Determine the (X, Y) coordinate at the center of the cell enclosing the given text.  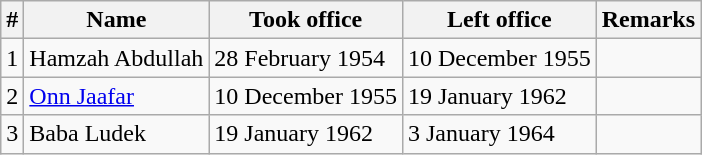
3 (12, 134)
2 (12, 96)
# (12, 20)
Left office (499, 20)
Remarks (648, 20)
Hamzah Abdullah (116, 58)
3 January 1964 (499, 134)
Baba Ludek (116, 134)
1 (12, 58)
28 February 1954 (306, 58)
Onn Jaafar (116, 96)
Took office (306, 20)
Name (116, 20)
